Output the [x, y] coordinate of the center of the cell containing the given text.  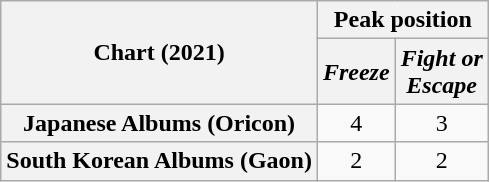
Freeze [356, 72]
Chart (2021) [160, 52]
4 [356, 123]
South Korean Albums (Gaon) [160, 161]
3 [442, 123]
Fight orEscape [442, 72]
Japanese Albums (Oricon) [160, 123]
Peak position [402, 20]
